Search for the cell housing the specified text and yield its (x, y) center coordinate. 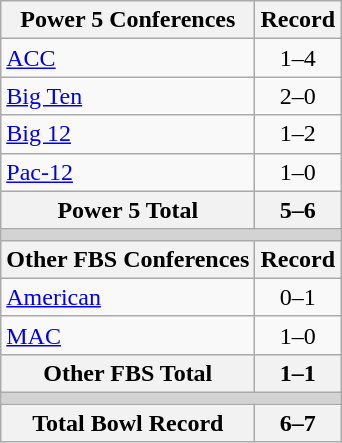
0–1 (298, 297)
Pac-12 (128, 172)
Other FBS Conferences (128, 259)
MAC (128, 335)
Power 5 Total (128, 210)
Big 12 (128, 134)
1–4 (298, 58)
ACC (128, 58)
Total Bowl Record (128, 423)
5–6 (298, 210)
1–2 (298, 134)
6–7 (298, 423)
Big Ten (128, 96)
Other FBS Total (128, 373)
2–0 (298, 96)
American (128, 297)
Power 5 Conferences (128, 20)
1–1 (298, 373)
